Detect which cell encompasses the target text, then output its (x, y) center coordinate. 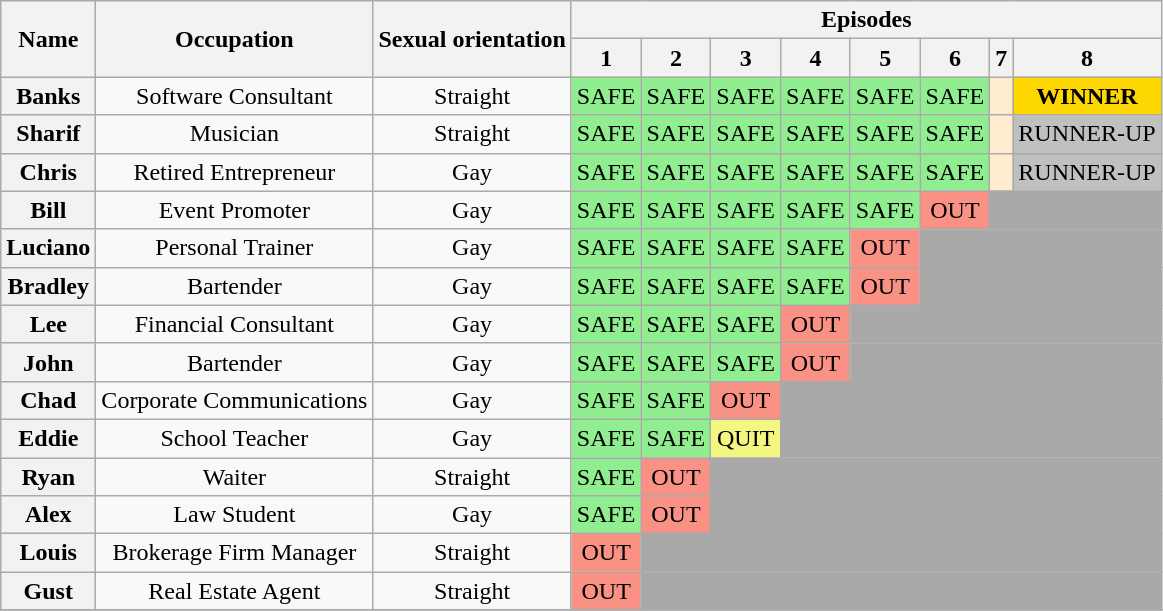
3 (746, 58)
Alex (48, 515)
Banks (48, 96)
Bradley (48, 286)
1 (606, 58)
8 (1087, 58)
Real Estate Agent (234, 591)
Gust (48, 591)
Occupation (234, 39)
WINNER (1087, 96)
7 (1002, 58)
Sharif (48, 134)
Personal Trainer (234, 248)
Event Promoter (234, 210)
Luciano (48, 248)
Ryan (48, 477)
Musician (234, 134)
2 (676, 58)
Corporate Communications (234, 400)
Episodes (866, 20)
4 (816, 58)
John (48, 362)
Software Consultant (234, 96)
Name (48, 39)
Louis (48, 553)
Waiter (234, 477)
Brokerage Firm Manager (234, 553)
QUIT (746, 438)
Bill (48, 210)
5 (885, 58)
Eddie (48, 438)
Chad (48, 400)
Chris (48, 172)
School Teacher (234, 438)
Law Student (234, 515)
Lee (48, 324)
Retired Entrepreneur (234, 172)
Sexual orientation (472, 39)
6 (955, 58)
Financial Consultant (234, 324)
